From the cell containing the given text, extract its center point as (X, Y) coordinate. 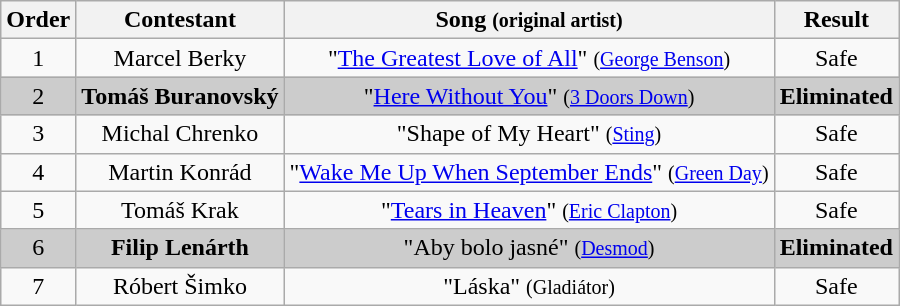
Marcel Berky (180, 58)
"Wake Me Up When September Ends" (Green Day) (529, 172)
Filip Lenárth (180, 248)
Martin Konrád (180, 172)
3 (38, 134)
Song (original artist) (529, 20)
Michal Chrenko (180, 134)
"Here Without You" (3 Doors Down) (529, 96)
5 (38, 210)
"The Greatest Love of All" (George Benson) (529, 58)
6 (38, 248)
7 (38, 286)
Tomáš Buranovský (180, 96)
Contestant (180, 20)
4 (38, 172)
2 (38, 96)
"Aby bolo jasné" (Desmod) (529, 248)
Róbert Šimko (180, 286)
Tomáš Krak (180, 210)
"Shape of My Heart" (Sting) (529, 134)
1 (38, 58)
Result (836, 20)
"Láska" (Gladiátor) (529, 286)
Order (38, 20)
"Tears in Heaven" (Eric Clapton) (529, 210)
